Search for the cell housing the specified text and yield its [X, Y] center coordinate. 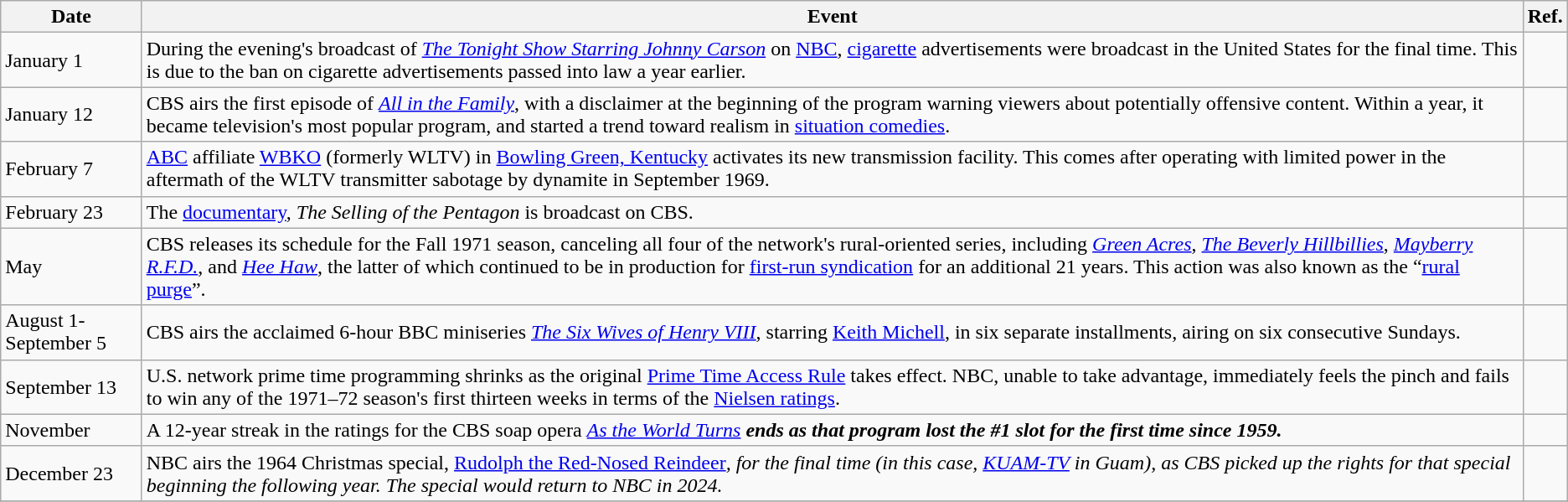
May [71, 267]
Date [71, 17]
A 12-year streak in the ratings for the CBS soap opera As the World Turns ends as that program lost the #1 slot for the first time since 1959. [833, 430]
August 1-September 5 [71, 332]
February 23 [71, 212]
Event [833, 17]
December 23 [71, 473]
November [71, 430]
January 12 [71, 114]
January 1 [71, 60]
Ref. [1545, 17]
September 13 [71, 387]
The documentary, The Selling of the Pentagon is broadcast on CBS. [833, 212]
February 7 [71, 169]
